Identify which cell holds the provided text, then report its (x, y) central coordinate. 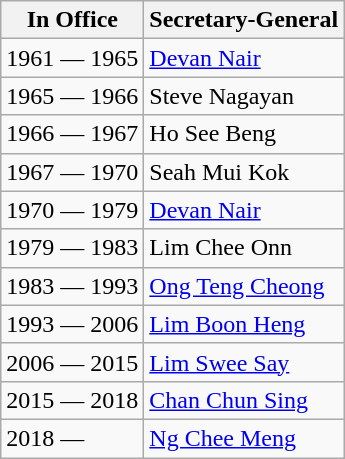
2015 — 2018 (72, 400)
1966 — 1967 (72, 134)
1993 — 2006 (72, 324)
1970 — 1979 (72, 210)
Lim Swee Say (244, 362)
1979 — 1983 (72, 248)
1965 — 1966 (72, 96)
2018 — (72, 438)
1967 — 1970 (72, 172)
In Office (72, 20)
1961 — 1965 (72, 58)
Lim Boon Heng (244, 324)
Seah Mui Kok (244, 172)
Ho See Beng (244, 134)
Chan Chun Sing (244, 400)
Ong Teng Cheong (244, 286)
1983 — 1993 (72, 286)
Lim Chee Onn (244, 248)
2006 — 2015 (72, 362)
Steve Nagayan (244, 96)
Secretary-General (244, 20)
Ng Chee Meng (244, 438)
